Output the (x, y) coordinate of the center of the cell containing the given text.  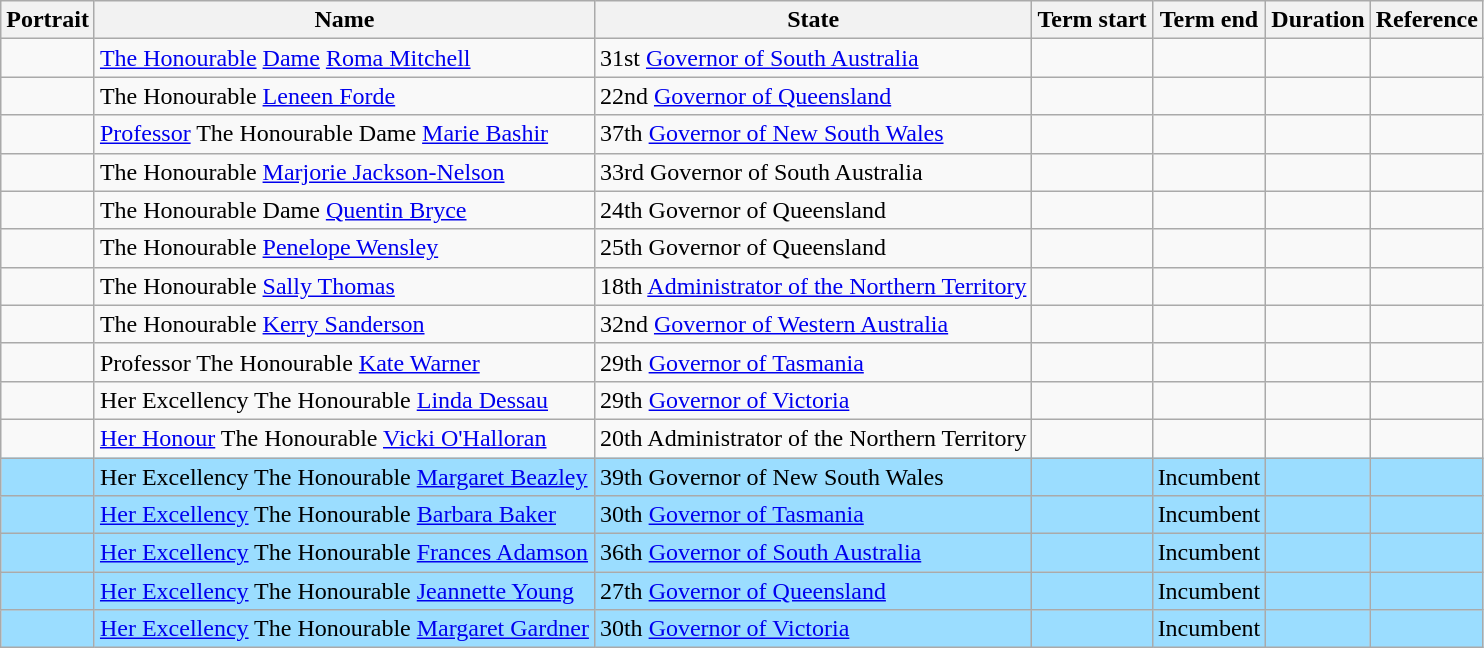
Duration (1318, 20)
Professor The Honourable Kate Warner (344, 362)
30th Governor of Victoria (813, 629)
The Honourable Leneen Forde (344, 96)
State (813, 20)
Name (344, 20)
24th Governor of Queensland (813, 210)
Her Excellency The Honourable Jeannette Young (344, 591)
The Honourable Dame Roma Mitchell (344, 58)
Professor The Honourable Dame Marie Bashir (344, 134)
The Honourable Penelope Wensley (344, 248)
Term end (1209, 20)
30th Governor of Tasmania (813, 515)
33rd Governor of South Australia (813, 172)
37th Governor of New South Wales (813, 134)
18th Administrator of the Northern Territory (813, 286)
25th Governor of Queensland (813, 248)
Her Excellency The Honourable Margaret Beazley (344, 477)
The Honourable Kerry Sanderson (344, 324)
29th Governor of Victoria (813, 400)
Portrait (48, 20)
The Honourable Marjorie Jackson-Nelson (344, 172)
Her Honour The Honourable Vicki O'Halloran (344, 438)
31st Governor of South Australia (813, 58)
Her Excellency The Honourable Linda Dessau (344, 400)
22nd Governor of Queensland (813, 96)
39th Governor of New South Wales (813, 477)
20th Administrator of the Northern Territory (813, 438)
Her Excellency The Honourable Margaret Gardner (344, 629)
Her Excellency The Honourable Barbara Baker (344, 515)
Her Excellency The Honourable Frances Adamson (344, 553)
The Honourable Sally Thomas (344, 286)
27th Governor of Queensland (813, 591)
36th Governor of South Australia (813, 553)
Reference (1426, 20)
32nd Governor of Western Australia (813, 324)
29th Governor of Tasmania (813, 362)
Term start (1092, 20)
The Honourable Dame Quentin Bryce (344, 210)
